Determine the (X, Y) coordinate at the center of the cell enclosing the given text.  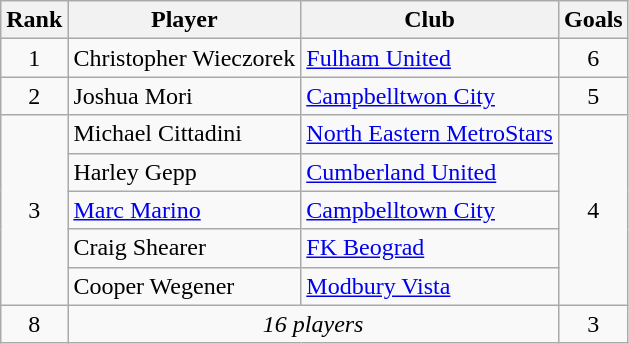
Joshua Mori (184, 96)
Rank (34, 20)
Campbelltown City (430, 210)
North Eastern MetroStars (430, 134)
2 (34, 96)
Goals (593, 20)
Christopher Wieczorek (184, 58)
6 (593, 58)
Harley Gepp (184, 172)
5 (593, 96)
Cumberland United (430, 172)
8 (34, 324)
Cooper Wegener (184, 286)
FK Beograd (430, 248)
4 (593, 210)
16 players (314, 324)
Campbelltwon City (430, 96)
Fulham United (430, 58)
Club (430, 20)
Michael Cittadini (184, 134)
Player (184, 20)
Modbury Vista (430, 286)
Marc Marino (184, 210)
Craig Shearer (184, 248)
1 (34, 58)
